Find where the given text appears and provide that cell's center as (X, Y) coordinate. 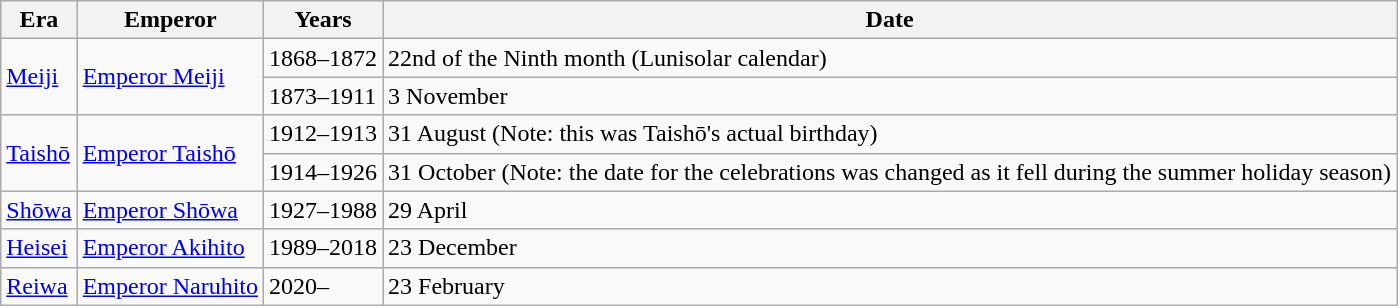
Date (890, 20)
31 August (Note: this was Taishō's actual birthday) (890, 134)
1868–1872 (324, 58)
22nd of the Ninth month (Lunisolar calendar) (890, 58)
Emperor (170, 20)
Emperor Meiji (170, 77)
1989–2018 (324, 248)
23 December (890, 248)
29 April (890, 210)
Reiwa (39, 286)
1912–1913 (324, 134)
Years (324, 20)
Emperor Taishō (170, 153)
31 October (Note: the date for the celebrations was changed as it fell during the summer holiday season) (890, 172)
1873–1911 (324, 96)
3 November (890, 96)
Emperor Shōwa (170, 210)
Taishō (39, 153)
Shōwa (39, 210)
1914–1926 (324, 172)
Era (39, 20)
Emperor Naruhito (170, 286)
1927–1988 (324, 210)
23 February (890, 286)
Emperor Akihito (170, 248)
Meiji (39, 77)
2020– (324, 286)
Heisei (39, 248)
